Locate the cell with the specified text and output its (x, y) center coordinate. 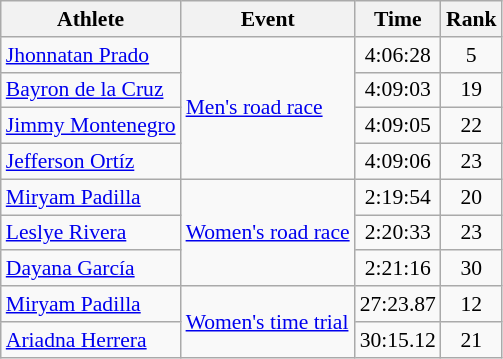
Dayana García (91, 269)
27:23.87 (398, 304)
5 (472, 55)
21 (472, 340)
2:21:16 (398, 269)
4:09:03 (398, 90)
Men's road race (268, 108)
Time (398, 19)
Bayron de la Cruz (91, 90)
Athlete (91, 19)
20 (472, 197)
Women's time trial (268, 322)
4:09:06 (398, 162)
Jefferson Ortíz (91, 162)
4:09:05 (398, 126)
22 (472, 126)
19 (472, 90)
2:20:33 (398, 233)
Jimmy Montenegro (91, 126)
4:06:28 (398, 55)
Rank (472, 19)
12 (472, 304)
Jhonnatan Prado (91, 55)
2:19:54 (398, 197)
30:15.12 (398, 340)
Women's road race (268, 232)
Ariadna Herrera (91, 340)
Event (268, 19)
30 (472, 269)
Leslye Rivera (91, 233)
